Pinpoint the cell where the given text exists, returning its (X, Y) midpoint coordinate. 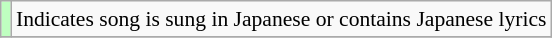
Indicates song is sung in Japanese or contains Japanese lyrics (282, 19)
